Search for the cell housing the specified text and yield its (X, Y) center coordinate. 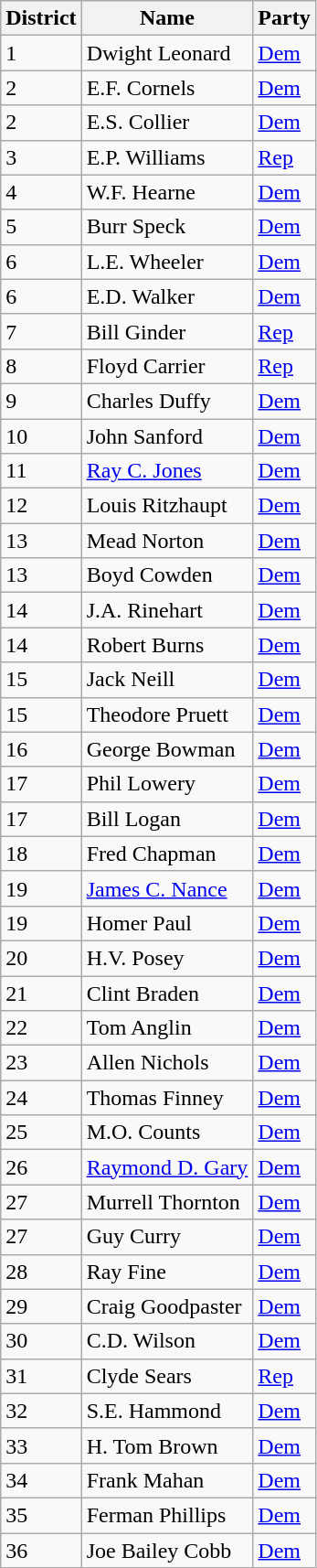
Murrell Thornton (167, 1202)
18 (41, 854)
7 (41, 331)
Robert Burns (167, 645)
Raymond D. Gary (167, 1167)
Floyd Carrier (167, 366)
Guy Curry (167, 1237)
S.E. Hammond (167, 1411)
Party (284, 18)
E.D. Walker (167, 296)
Jack Neill (167, 680)
Craig Goodpaster (167, 1306)
George Bowman (167, 749)
Dwight Leonard (167, 53)
11 (41, 471)
John Sanford (167, 436)
1 (41, 53)
30 (41, 1341)
34 (41, 1480)
Fred Chapman (167, 854)
Louis Ritzhaupt (167, 506)
District (41, 18)
21 (41, 993)
E.F. Cornels (167, 88)
36 (41, 1551)
20 (41, 958)
Ray C. Jones (167, 471)
24 (41, 1098)
5 (41, 227)
H. Tom Brown (167, 1445)
W.F. Hearne (167, 192)
L.E. Wheeler (167, 262)
12 (41, 506)
9 (41, 401)
31 (41, 1376)
8 (41, 366)
28 (41, 1272)
33 (41, 1445)
Theodore Pruett (167, 714)
35 (41, 1515)
James C. Nance (167, 888)
Boyd Cowden (167, 575)
23 (41, 1063)
E.S. Collier (167, 123)
26 (41, 1167)
C.D. Wilson (167, 1341)
Bill Ginder (167, 331)
Tom Anglin (167, 1028)
Clyde Sears (167, 1376)
Charles Duffy (167, 401)
Bill Logan (167, 819)
Clint Braden (167, 993)
Ferman Phillips (167, 1515)
M.O. Counts (167, 1133)
Name (167, 18)
29 (41, 1306)
Mead Norton (167, 541)
Joe Bailey Cobb (167, 1551)
J.A. Rinehart (167, 610)
Thomas Finney (167, 1098)
Burr Speck (167, 227)
16 (41, 749)
3 (41, 157)
22 (41, 1028)
H.V. Posey (167, 958)
E.P. Williams (167, 157)
Frank Mahan (167, 1480)
Homer Paul (167, 923)
25 (41, 1133)
Phil Lowery (167, 784)
Allen Nichols (167, 1063)
32 (41, 1411)
10 (41, 436)
4 (41, 192)
Ray Fine (167, 1272)
